Search for the cell housing the specified text and yield its [x, y] center coordinate. 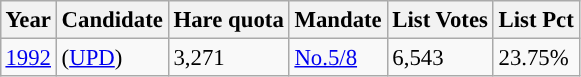
List Pct [536, 20]
3,271 [228, 57]
23.75% [536, 57]
Year [28, 20]
List Votes [440, 20]
1992 [28, 57]
Candidate [112, 20]
Mandate [338, 20]
6,543 [440, 57]
Hare quota [228, 20]
No.5/8 [338, 57]
(UPD) [112, 57]
